Return (x, y) of the center of cell containing provided text 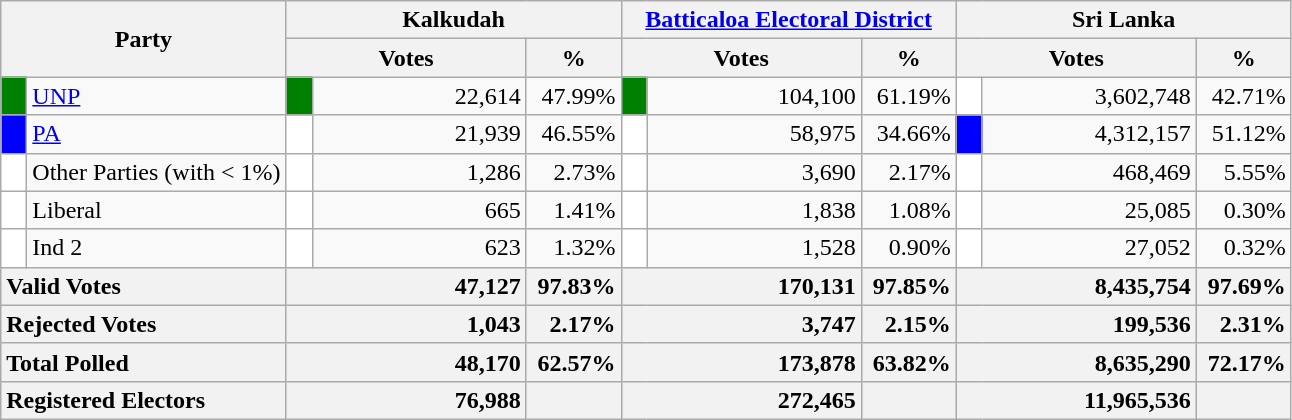
48,170 (406, 362)
0.32% (1244, 248)
2.31% (1244, 324)
UNP (156, 96)
76,988 (406, 400)
173,878 (741, 362)
8,435,754 (1076, 286)
Ind 2 (156, 248)
272,465 (741, 400)
3,690 (754, 172)
2.15% (908, 324)
47,127 (406, 286)
62.57% (574, 362)
58,975 (754, 134)
Total Polled (144, 362)
63.82% (908, 362)
1.32% (574, 248)
11,965,536 (1076, 400)
1,528 (754, 248)
0.90% (908, 248)
1.08% (908, 210)
1,043 (406, 324)
4,312,157 (1089, 134)
34.66% (908, 134)
2.73% (574, 172)
Valid Votes (144, 286)
623 (419, 248)
5.55% (1244, 172)
21,939 (419, 134)
PA (156, 134)
468,469 (1089, 172)
72.17% (1244, 362)
199,536 (1076, 324)
51.12% (1244, 134)
Registered Electors (144, 400)
Party (144, 39)
1.41% (574, 210)
0.30% (1244, 210)
665 (419, 210)
170,131 (741, 286)
61.19% (908, 96)
97.69% (1244, 286)
46.55% (574, 134)
Rejected Votes (144, 324)
97.85% (908, 286)
3,602,748 (1089, 96)
104,100 (754, 96)
22,614 (419, 96)
27,052 (1089, 248)
8,635,290 (1076, 362)
Batticaloa Electoral District (788, 20)
Other Parties (with < 1%) (156, 172)
3,747 (741, 324)
97.83% (574, 286)
1,838 (754, 210)
25,085 (1089, 210)
Liberal (156, 210)
Kalkudah (454, 20)
1,286 (419, 172)
42.71% (1244, 96)
47.99% (574, 96)
Sri Lanka (1124, 20)
